From the cell containing the given text, extract its center point as [x, y] coordinate. 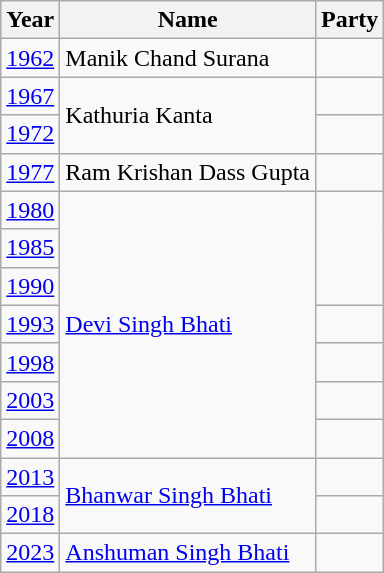
Bhanwar Singh Bhati [188, 496]
2003 [30, 400]
Name [188, 20]
1985 [30, 248]
1967 [30, 96]
2018 [30, 515]
2013 [30, 477]
1980 [30, 210]
Anshuman Singh Bhati [188, 553]
1972 [30, 134]
1977 [30, 172]
Devi Singh Bhati [188, 324]
Kathuria Kanta [188, 115]
1962 [30, 58]
1993 [30, 324]
Year [30, 20]
1990 [30, 286]
Ram Krishan Dass Gupta [188, 172]
1998 [30, 362]
Manik Chand Surana [188, 58]
2008 [30, 438]
Party [350, 20]
2023 [30, 553]
